Pinpoint the cell where the given text exists, returning its (X, Y) midpoint coordinate. 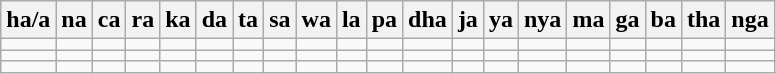
nya (542, 20)
la (351, 20)
dha (428, 20)
ra (143, 20)
ya (500, 20)
ca (109, 20)
ta (248, 20)
nga (750, 20)
ba (663, 20)
tha (703, 20)
wa (316, 20)
ga (628, 20)
sa (280, 20)
ka (178, 20)
na (74, 20)
da (214, 20)
ha/a (28, 20)
ja (468, 20)
pa (384, 20)
ma (588, 20)
